From the cell containing the given text, extract its center point as [x, y] coordinate. 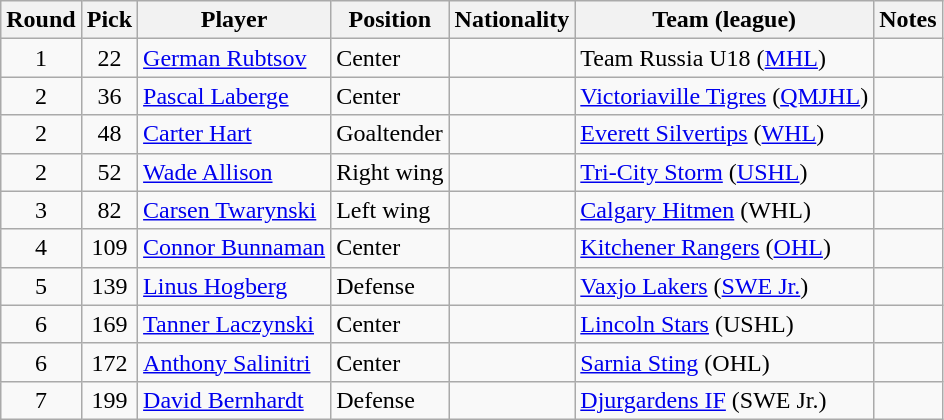
7 [41, 400]
Position [390, 20]
German Rubtsov [234, 58]
Carsen Twarynski [234, 210]
Everett Silvertips (WHL) [724, 134]
Notes [908, 20]
Left wing [390, 210]
Team Russia U18 (MHL) [724, 58]
Team (league) [724, 20]
Kitchener Rangers (OHL) [724, 248]
199 [109, 400]
48 [109, 134]
Calgary Hitmen (WHL) [724, 210]
Sarnia Sting (OHL) [724, 362]
Victoriaville Tigres (QMJHL) [724, 96]
Goaltender [390, 134]
Lincoln Stars (USHL) [724, 324]
Carter Hart [234, 134]
139 [109, 286]
Nationality [512, 20]
82 [109, 210]
Djurgardens IF (SWE Jr.) [724, 400]
Right wing [390, 172]
4 [41, 248]
Wade Allison [234, 172]
David Bernhardt [234, 400]
Pascal Laberge [234, 96]
Linus Hogberg [234, 286]
172 [109, 362]
Connor Bunnaman [234, 248]
5 [41, 286]
Pick [109, 20]
169 [109, 324]
Tanner Laczynski [234, 324]
109 [109, 248]
Vaxjo Lakers (SWE Jr.) [724, 286]
1 [41, 58]
36 [109, 96]
Player [234, 20]
Tri-City Storm (USHL) [724, 172]
52 [109, 172]
Round [41, 20]
3 [41, 210]
22 [109, 58]
Anthony Salinitri [234, 362]
